From the cell containing the given text, extract its center point as [x, y] coordinate. 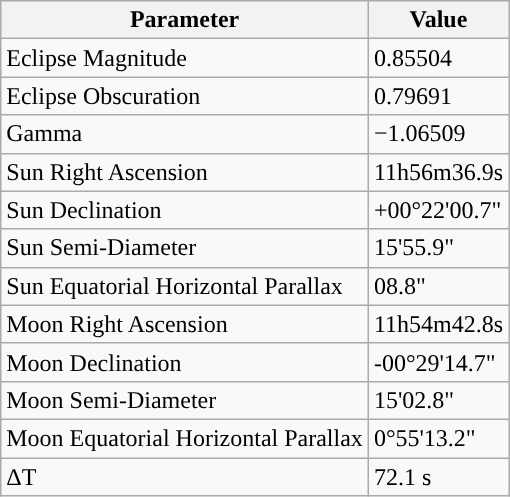
Moon Semi-Diameter [185, 400]
0.85504 [438, 58]
Sun Semi-Diameter [185, 248]
Moon Declination [185, 362]
11h54m42.8s [438, 324]
Moon Right Ascension [185, 324]
Eclipse Magnitude [185, 58]
11h56m36.9s [438, 172]
Eclipse Obscuration [185, 96]
08.8" [438, 286]
+00°22'00.7" [438, 210]
Moon Equatorial Horizontal Parallax [185, 438]
Value [438, 20]
Sun Declination [185, 210]
0°55'13.2" [438, 438]
72.1 s [438, 477]
ΔT [185, 477]
Sun Equatorial Horizontal Parallax [185, 286]
15'55.9" [438, 248]
Parameter [185, 20]
−1.06509 [438, 134]
-00°29'14.7" [438, 362]
15'02.8" [438, 400]
0.79691 [438, 96]
Sun Right Ascension [185, 172]
Gamma [185, 134]
